Determine the (X, Y) coordinate at the center of the cell enclosing the given text.  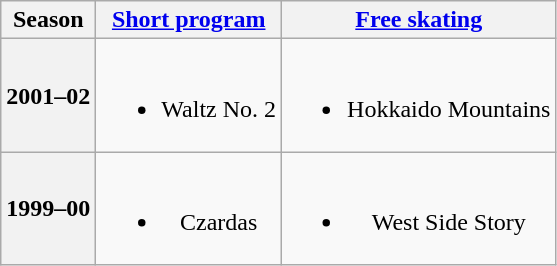
1999–00 (48, 208)
Free skating (419, 20)
Hokkaido Mountains (419, 96)
Season (48, 20)
Waltz No. 2 (189, 96)
Czardas (189, 208)
Short program (189, 20)
2001–02 (48, 96)
West Side Story (419, 208)
